From the cell containing the given text, extract its center point as (X, Y) coordinate. 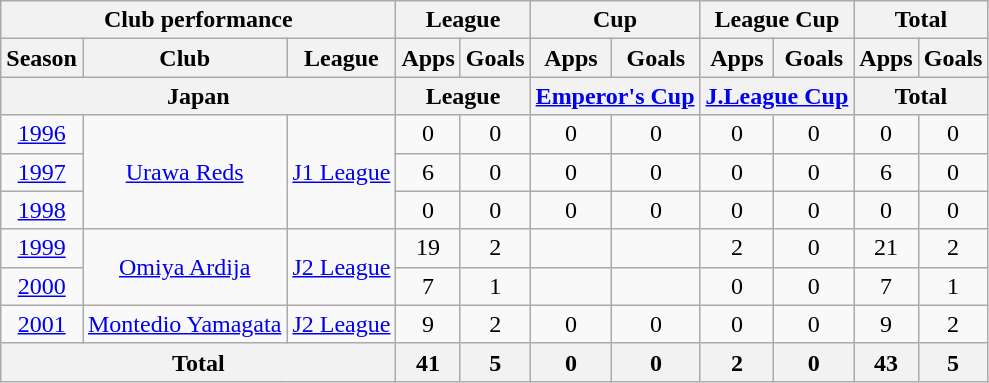
J1 League (342, 172)
2000 (42, 286)
1998 (42, 210)
19 (428, 248)
Urawa Reds (184, 172)
21 (886, 248)
League Cup (777, 20)
Club performance (198, 20)
Japan (198, 96)
1996 (42, 134)
Omiya Ardija (184, 267)
1999 (42, 248)
Club (184, 58)
Cup (615, 20)
2001 (42, 324)
Season (42, 58)
J.League Cup (777, 96)
43 (886, 362)
Montedio Yamagata (184, 324)
Emperor's Cup (615, 96)
41 (428, 362)
1997 (42, 172)
